Identify which cell holds the provided text, then report its [X, Y] central coordinate. 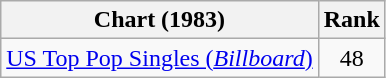
Chart (1983) [160, 20]
48 [352, 58]
US Top Pop Singles (Billboard) [160, 58]
Rank [352, 20]
